Pinpoint the cell where the given text exists, returning its (X, Y) midpoint coordinate. 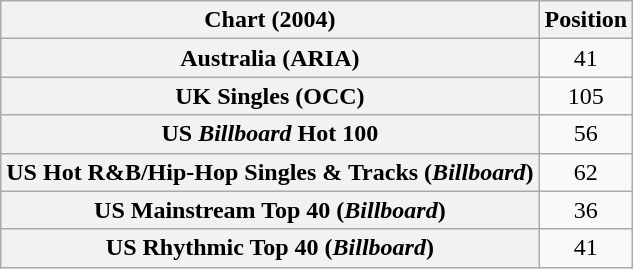
US Rhythmic Top 40 (Billboard) (270, 248)
36 (586, 210)
UK Singles (OCC) (270, 96)
Chart (2004) (270, 20)
US Billboard Hot 100 (270, 134)
62 (586, 172)
US Hot R&B/Hip-Hop Singles & Tracks (Billboard) (270, 172)
Position (586, 20)
56 (586, 134)
US Mainstream Top 40 (Billboard) (270, 210)
105 (586, 96)
Australia (ARIA) (270, 58)
